Extract the [x, y] coordinate from the center of the cell holding the provided text.  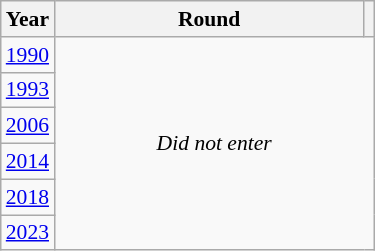
1993 [28, 90]
2018 [28, 197]
2006 [28, 126]
2014 [28, 162]
1990 [28, 55]
Round [209, 19]
2023 [28, 233]
Did not enter [214, 144]
Year [28, 19]
